Detect which cell encompasses the target text, then output its [x, y] center coordinate. 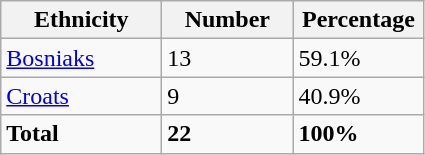
40.9% [358, 96]
Bosniaks [82, 58]
Percentage [358, 20]
22 [228, 134]
9 [228, 96]
Croats [82, 96]
59.1% [358, 58]
13 [228, 58]
100% [358, 134]
Total [82, 134]
Ethnicity [82, 20]
Number [228, 20]
